Provide the (X, Y) coordinate of the cell's center where the given text is located.  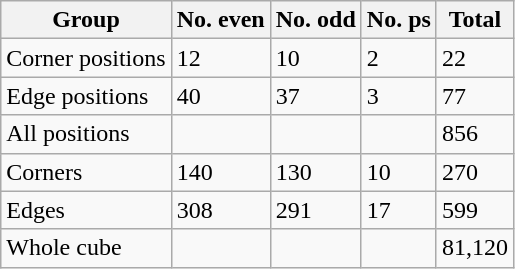
Edge positions (86, 96)
Total (474, 20)
599 (474, 210)
81,120 (474, 248)
37 (316, 96)
Corner positions (86, 58)
17 (398, 210)
140 (220, 172)
130 (316, 172)
40 (220, 96)
Edges (86, 210)
No. even (220, 20)
Corners (86, 172)
308 (220, 210)
2 (398, 58)
No. odd (316, 20)
291 (316, 210)
77 (474, 96)
Whole cube (86, 248)
12 (220, 58)
3 (398, 96)
22 (474, 58)
No. ps (398, 20)
856 (474, 134)
All positions (86, 134)
270 (474, 172)
Group (86, 20)
